Find where the given text appears and provide that cell's center as [X, Y] coordinate. 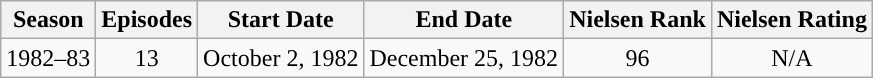
End Date [464, 20]
1982–83 [48, 58]
Nielsen Rating [792, 20]
N/A [792, 58]
Episodes [147, 20]
13 [147, 58]
October 2, 1982 [281, 58]
96 [638, 58]
Nielsen Rank [638, 20]
December 25, 1982 [464, 58]
Season [48, 20]
Start Date [281, 20]
